Return (x, y) of the center of cell containing provided text 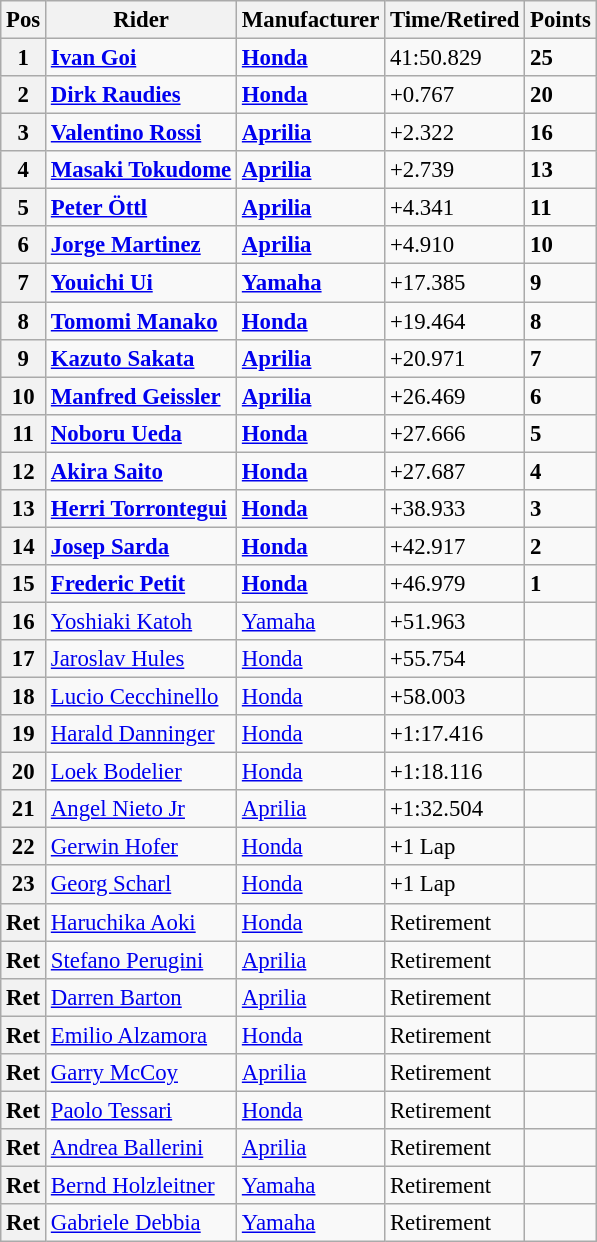
Herri Torrontegui (142, 509)
+2.739 (455, 170)
Bernd Holzleitner (142, 1185)
Paolo Tessari (142, 1110)
+1:17.416 (455, 734)
+17.385 (455, 283)
+38.933 (455, 509)
Akira Saito (142, 471)
Andrea Ballerini (142, 1148)
15 (24, 584)
Josep Sarda (142, 546)
19 (24, 734)
Time/Retired (455, 20)
+4.910 (455, 245)
+26.469 (455, 396)
+2.322 (455, 133)
Kazuto Sakata (142, 358)
Emilio Alzamora (142, 1035)
Darren Barton (142, 997)
Gabriele Debbia (142, 1223)
Jaroslav Hules (142, 659)
Gerwin Hofer (142, 847)
+19.464 (455, 321)
+42.917 (455, 546)
Masaki Tokudome (142, 170)
Garry McCoy (142, 1073)
+46.979 (455, 584)
Lucio Cecchinello (142, 697)
Haruchika Aoki (142, 922)
12 (24, 471)
Tomomi Manako (142, 321)
22 (24, 847)
18 (24, 697)
+27.687 (455, 471)
Points (560, 20)
Manufacturer (311, 20)
23 (24, 885)
Peter Öttl (142, 208)
Manfred Geissler (142, 396)
+27.666 (455, 433)
Stefano Perugini (142, 960)
+51.963 (455, 621)
25 (560, 58)
+20.971 (455, 358)
Loek Bodelier (142, 772)
Angel Nieto Jr (142, 809)
Rider (142, 20)
+4.341 (455, 208)
21 (24, 809)
14 (24, 546)
17 (24, 659)
Dirk Raudies (142, 95)
+58.003 (455, 697)
Yoshiaki Katoh (142, 621)
Jorge Martinez (142, 245)
+1:32.504 (455, 809)
+55.754 (455, 659)
Youichi Ui (142, 283)
Ivan Goi (142, 58)
Georg Scharl (142, 885)
+0.767 (455, 95)
Valentino Rossi (142, 133)
Noboru Ueda (142, 433)
+1:18.116 (455, 772)
Frederic Petit (142, 584)
Pos (24, 20)
41:50.829 (455, 58)
Harald Danninger (142, 734)
